Detect which cell encompasses the target text, then output its [x, y] center coordinate. 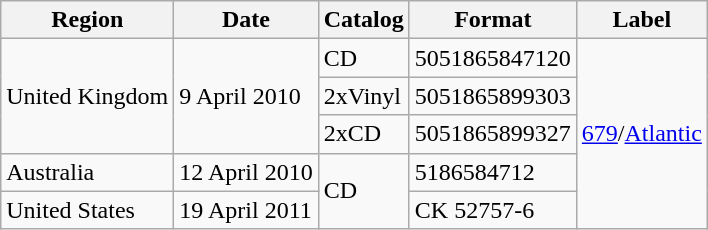
Catalog [364, 20]
CK 52757-6 [492, 210]
United States [88, 210]
5051865847120 [492, 58]
19 April 2011 [246, 210]
5186584712 [492, 172]
679/Atlantic [642, 134]
9 April 2010 [246, 96]
Date [246, 20]
5051865899303 [492, 96]
12 April 2010 [246, 172]
Format [492, 20]
2xVinyl [364, 96]
Region [88, 20]
United Kingdom [88, 96]
Label [642, 20]
2xCD [364, 134]
Australia [88, 172]
5051865899327 [492, 134]
